Return (X, Y) of the center of cell containing provided text 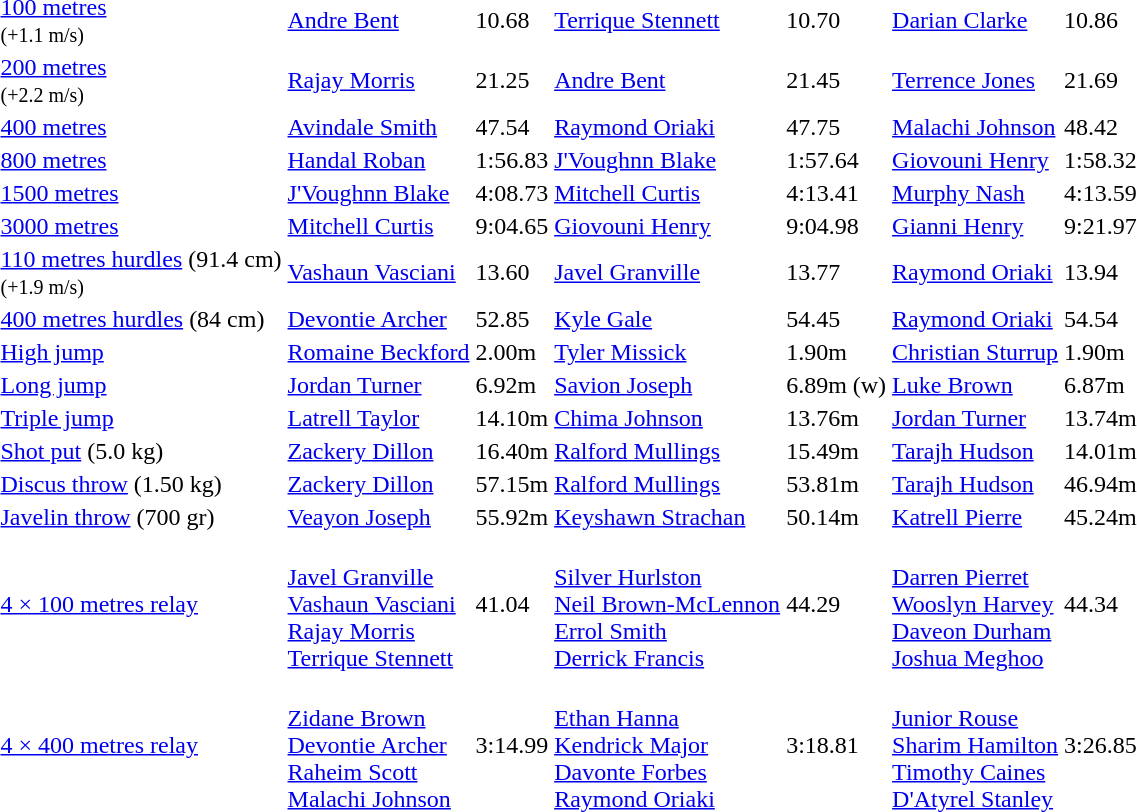
Avindale Smith (378, 127)
47.54 (512, 127)
1:56.83 (512, 160)
Terrence Jones (976, 80)
Kyle Gale (668, 319)
6.92m (512, 385)
Gianni Henry (976, 226)
Devontie Archer (378, 319)
21.45 (836, 80)
6.89m (w) (836, 385)
Veayon Joseph (378, 517)
53.81m (836, 484)
9:04.98 (836, 226)
Romaine Beckford (378, 352)
44.29 (836, 604)
Javel Granville Vashaun Vasciani Rajay Morris Terrique Stennett (378, 604)
54.45 (836, 319)
57.15m (512, 484)
52.85 (512, 319)
4:13.41 (836, 193)
41.04 (512, 604)
13.77 (836, 272)
50.14m (836, 517)
Handal Roban (378, 160)
Javel Granville (668, 272)
4:08.73 (512, 193)
Savion Joseph (668, 385)
Tyler Missick (668, 352)
Christian Sturrup (976, 352)
Vashaun Vasciani (378, 272)
Murphy Nash (976, 193)
Darren Pierret Wooslyn Harvey Daveon Durham Joshua Meghoo (976, 604)
Latrell Taylor (378, 418)
15.49m (836, 451)
1:57.64 (836, 160)
2.00m (512, 352)
Malachi Johnson (976, 127)
21.25 (512, 80)
16.40m (512, 451)
47.75 (836, 127)
Rajay Morris (378, 80)
13.76m (836, 418)
Keyshawn Strachan (668, 517)
Silver Hurlston Neil Brown-McLennon Errol Smith Derrick Francis (668, 604)
13.60 (512, 272)
55.92m (512, 517)
1.90m (836, 352)
Andre Bent (668, 80)
Chima Johnson (668, 418)
Luke Brown (976, 385)
Katrell Pierre (976, 517)
9:04.65 (512, 226)
14.10m (512, 418)
